Return (X, Y) of the center of cell containing provided text 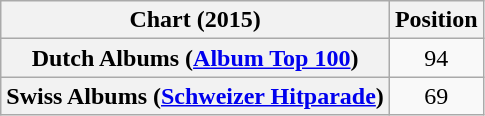
Position (436, 20)
Dutch Albums (Album Top 100) (196, 58)
94 (436, 58)
Swiss Albums (Schweizer Hitparade) (196, 96)
Chart (2015) (196, 20)
69 (436, 96)
